Determine the [X, Y] coordinate at the center of the cell enclosing the given text.  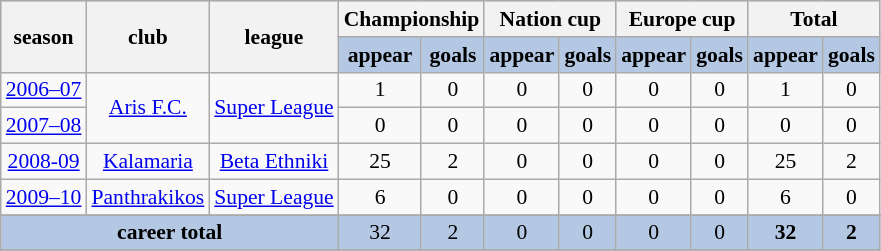
2008-09 [44, 162]
club [148, 36]
2007–08 [44, 126]
Kalamaria [148, 162]
2006–07 [44, 90]
career total [170, 233]
Europe cup [682, 19]
Beta Ethniki [274, 162]
season [44, 36]
Total [814, 19]
Aris F.C. [148, 108]
league [274, 36]
2009–10 [44, 197]
Nation cup [550, 19]
Panthrakikos [148, 197]
Championship [412, 19]
